Locate the cell with the specified text and output its [x, y] center coordinate. 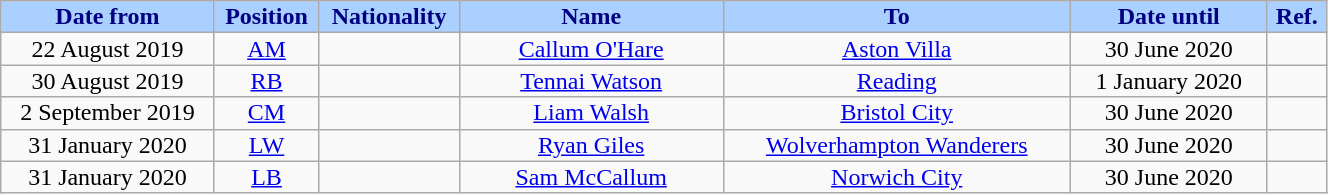
Nationality [389, 17]
Tennai Watson [591, 81]
30 August 2019 [108, 81]
Callum O'Hare [591, 49]
RB [266, 81]
Wolverhampton Wanderers [896, 145]
LB [266, 177]
Ref. [1296, 17]
Liam Walsh [591, 113]
To [896, 17]
Sam McCallum [591, 177]
Bristol City [896, 113]
1 January 2020 [1168, 81]
2 September 2019 [108, 113]
Date until [1168, 17]
Position [266, 17]
Reading [896, 81]
Norwich City [896, 177]
22 August 2019 [108, 49]
Ryan Giles [591, 145]
Date from [108, 17]
LW [266, 145]
AM [266, 49]
Aston Villa [896, 49]
CM [266, 113]
Name [591, 17]
